Scan for the cell matching the given text and deliver its [X, Y] coordinate at center. 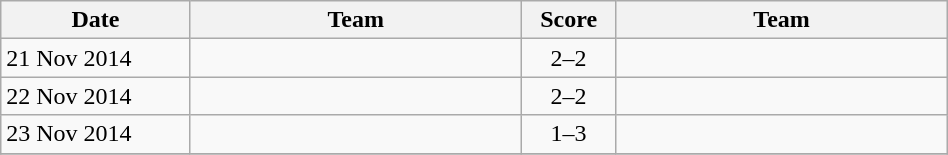
23 Nov 2014 [96, 134]
22 Nov 2014 [96, 96]
1–3 [568, 134]
21 Nov 2014 [96, 58]
Date [96, 20]
Score [568, 20]
